Find where the given text appears and provide that cell's center as (X, Y) coordinate. 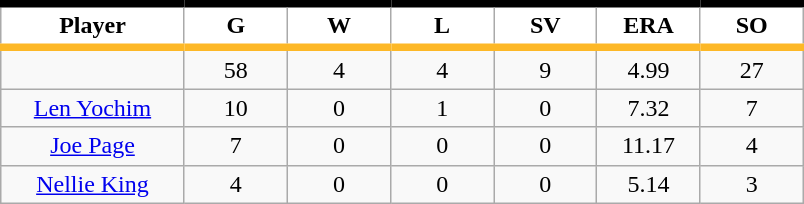
Nellie King (92, 184)
1 (442, 108)
27 (752, 68)
7.32 (648, 108)
SO (752, 26)
Len Yochim (92, 108)
SV (546, 26)
9 (546, 68)
11.17 (648, 146)
4.99 (648, 68)
3 (752, 184)
ERA (648, 26)
W (338, 26)
5.14 (648, 184)
58 (236, 68)
10 (236, 108)
L (442, 26)
Player (92, 26)
G (236, 26)
Joe Page (92, 146)
